Determine the (x, y) coordinate at the center of the cell enclosing the given text.  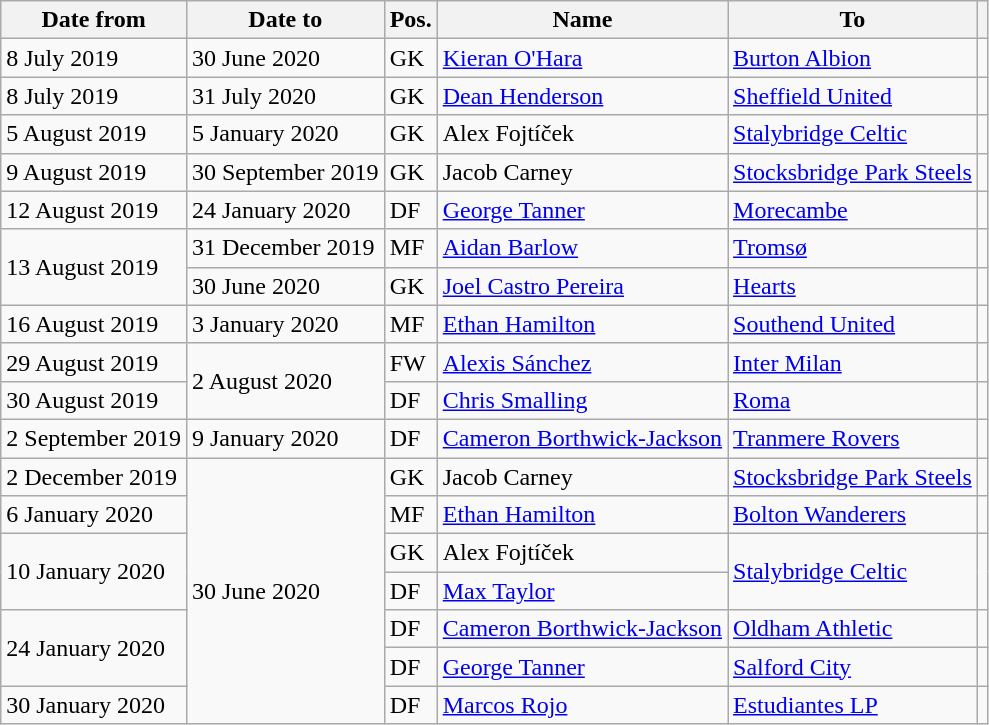
Name (582, 20)
Alexis Sánchez (582, 362)
2 August 2020 (285, 381)
Estudiantes LP (853, 705)
10 January 2020 (94, 572)
5 August 2019 (94, 134)
Sheffield United (853, 96)
Roma (853, 400)
To (853, 20)
30 August 2019 (94, 400)
Salford City (853, 667)
FW (410, 362)
Marcos Rojo (582, 705)
Aidan Barlow (582, 248)
29 August 2019 (94, 362)
13 August 2019 (94, 267)
Burton Albion (853, 58)
2 September 2019 (94, 438)
30 January 2020 (94, 705)
9 January 2020 (285, 438)
Date to (285, 20)
Dean Henderson (582, 96)
Chris Smalling (582, 400)
Bolton Wanderers (853, 515)
31 December 2019 (285, 248)
Kieran O'Hara (582, 58)
3 January 2020 (285, 324)
5 January 2020 (285, 134)
Max Taylor (582, 591)
Hearts (853, 286)
16 August 2019 (94, 324)
Southend United (853, 324)
9 August 2019 (94, 172)
Morecambe (853, 210)
2 December 2019 (94, 477)
Date from (94, 20)
Pos. (410, 20)
Joel Castro Pereira (582, 286)
12 August 2019 (94, 210)
Oldham Athletic (853, 629)
Tromsø (853, 248)
6 January 2020 (94, 515)
Inter Milan (853, 362)
31 July 2020 (285, 96)
Tranmere Rovers (853, 438)
30 September 2019 (285, 172)
